Return (X, Y) of the center of cell containing provided text 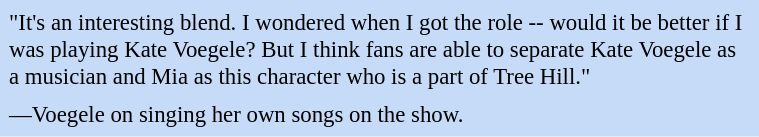
—Voegele on singing her own songs on the show. (380, 114)
